Provide the [X, Y] coordinate of the cell's center where the given text is located.  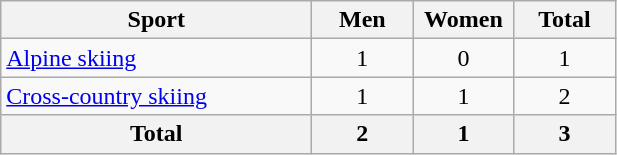
Men [362, 20]
Women [464, 20]
3 [564, 134]
Alpine skiing [156, 58]
Sport [156, 20]
0 [464, 58]
Cross-country skiing [156, 96]
